Locate the cell with the specified text and output its (X, Y) center coordinate. 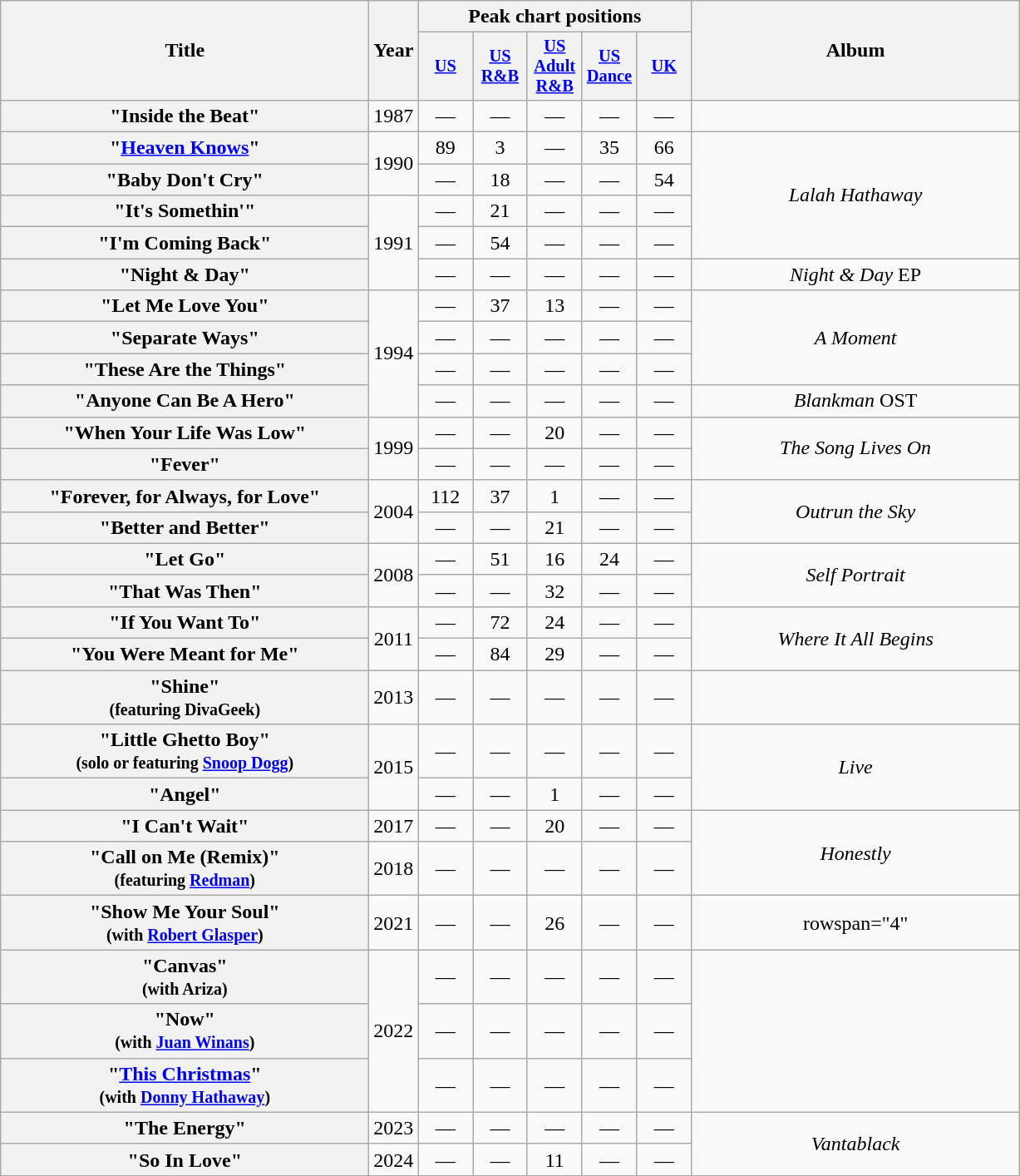
35 (609, 148)
"Call on Me (Remix)" (featuring Redman) (185, 868)
1990 (394, 164)
1987 (394, 116)
US Dance (609, 67)
1991 (394, 243)
"Canvas" (with Ariza) (185, 976)
"These Are the Things" (185, 369)
"When Your Life Was Low" (185, 432)
"Anyone Can Be A Hero" (185, 401)
29 (554, 655)
11 (554, 1159)
"I'm Coming Back" (185, 243)
Peak chart positions (555, 17)
2024 (394, 1159)
Title (185, 51)
"Baby Don't Cry" (185, 180)
32 (554, 590)
26 (554, 923)
"It's Somethin'" (185, 211)
The Song Lives On (856, 448)
"This Christmas"(with Donny Hathaway) (185, 1085)
A Moment (856, 338)
"Show Me Your Soul" (with Robert Glasper) (185, 923)
"Shine" (featuring DivaGeek) (185, 697)
2022 (394, 1031)
Honestly (856, 853)
Outrun the Sky (856, 511)
"Fever" (185, 464)
"Night & Day" (185, 274)
Self Portrait (856, 575)
"Forever, for Always, for Love" (185, 496)
2023 (394, 1128)
2017 (394, 826)
89 (446, 148)
112 (446, 496)
"You Were Meant for Me" (185, 655)
"Inside the Beat" (185, 116)
1994 (394, 353)
2018 (394, 868)
"Little Ghetto Boy" (solo or featuring Snoop Dogg) (185, 752)
2004 (394, 511)
"That Was Then" (185, 590)
"So In Love" (185, 1159)
"Now" (with Juan Winans) (185, 1031)
Live (856, 767)
Blankman OST (856, 401)
2021 (394, 923)
66 (664, 148)
1999 (394, 448)
Album (856, 51)
Lalah Hathaway (856, 195)
US R&B (500, 67)
2015 (394, 767)
"Let Me Love You" (185, 306)
US (446, 67)
"If You Want To" (185, 622)
"Angel" (185, 794)
"I Can't Wait" (185, 826)
Where It All Begins (856, 638)
2011 (394, 638)
18 (500, 180)
2013 (394, 697)
3 (500, 148)
16 (554, 559)
Night & Day EP (856, 274)
13 (554, 306)
rowspan="4" (856, 923)
"Let Go" (185, 559)
51 (500, 559)
84 (500, 655)
"Separate Ways" (185, 338)
"Heaven Knows" (185, 148)
US Adult R&B (554, 67)
"Better and Better" (185, 527)
Year (394, 51)
72 (500, 622)
"The Energy" (185, 1128)
Vantablack (856, 1144)
2008 (394, 575)
UK (664, 67)
